Return (X, Y) of the center of cell containing provided text 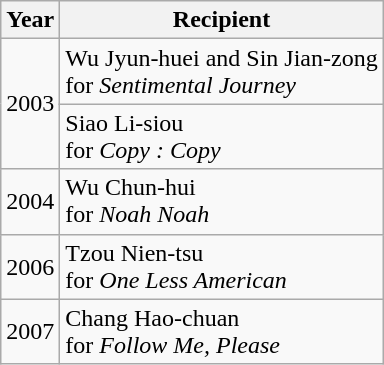
Year (30, 20)
Tzou Nien-tsu for One Less American (222, 266)
2004 (30, 202)
Wu Jyun-huei and Sin Jian-zong for Sentimental Journey (222, 72)
2007 (30, 332)
Chang Hao-chuan for Follow Me, Please (222, 332)
Wu Chun-hui for Noah Noah (222, 202)
Recipient (222, 20)
Siao Li-siou for Copy : Copy (222, 136)
2003 (30, 104)
2006 (30, 266)
